Return [X, Y] of the center of cell containing provided text 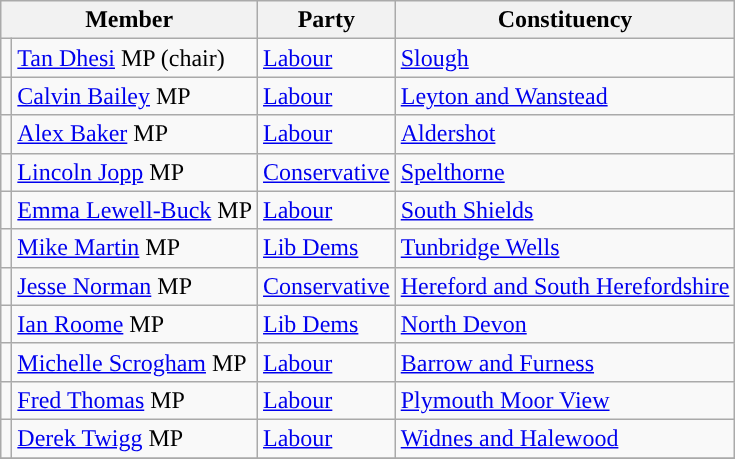
Aldershot [565, 134]
Plymouth Moor View [565, 400]
Tunbridge Wells [565, 248]
Mike Martin MP [135, 248]
Constituency [565, 20]
South Shields [565, 210]
Derek Twigg MP [135, 438]
Party [327, 20]
Lincoln Jopp MP [135, 172]
Widnes and Halewood [565, 438]
Alex Baker MP [135, 134]
Leyton and Wanstead [565, 96]
Jesse Norman MP [135, 286]
Tan Dhesi MP (chair) [135, 58]
Emma Lewell-Buck MP [135, 210]
Hereford and South Herefordshire [565, 286]
Barrow and Furness [565, 362]
Ian Roome MP [135, 324]
Spelthorne [565, 172]
Michelle Scrogham MP [135, 362]
Slough [565, 58]
Member [130, 20]
North Devon [565, 324]
Calvin Bailey MP [135, 96]
Fred Thomas MP [135, 400]
